Scan for the cell matching the given text and deliver its [X, Y] coordinate at center. 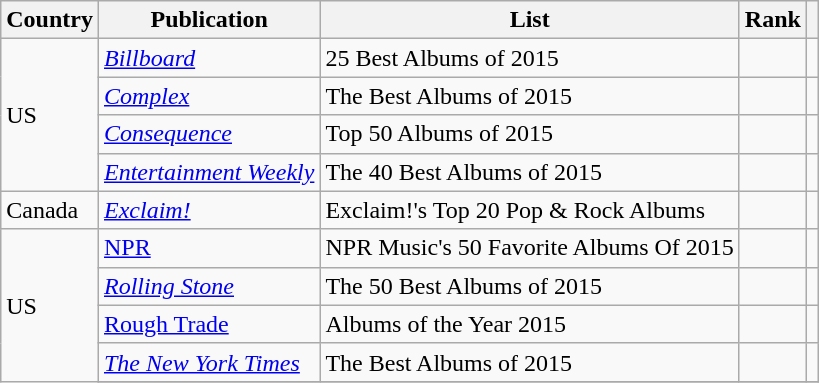
NPR [208, 248]
Publication [208, 20]
Billboard [208, 58]
Rolling Stone [208, 286]
NPR Music's 50 Favorite Albums Of 2015 [530, 248]
Complex [208, 96]
Albums of the Year 2015 [530, 324]
The 50 Best Albums of 2015 [530, 286]
Exclaim! [208, 210]
Consequence [208, 134]
Canada [50, 210]
Rough Trade [208, 324]
Entertainment Weekly [208, 172]
The 40 Best Albums of 2015 [530, 172]
Exclaim!'s Top 20 Pop & Rock Albums [530, 210]
The New York Times [208, 362]
Top 50 Albums of 2015 [530, 134]
25 Best Albums of 2015 [530, 58]
Rank [772, 20]
List [530, 20]
Country [50, 20]
